Pinpoint the cell where the given text exists, returning its [x, y] midpoint coordinate. 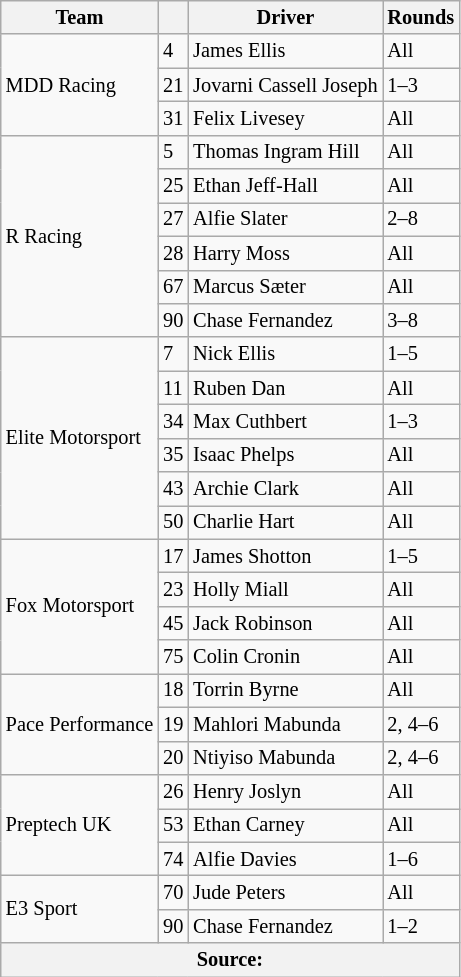
Archie Clark [285, 489]
Charlie Hart [285, 522]
Colin Cronin [285, 657]
Max Cuthbert [285, 421]
Isaac Phelps [285, 455]
E3 Sport [80, 908]
31 [173, 118]
Henry Joslyn [285, 791]
25 [173, 186]
R Racing [80, 236]
Thomas Ingram Hill [285, 152]
74 [173, 859]
34 [173, 421]
Driver [285, 17]
Fox Motorsport [80, 606]
70 [173, 892]
Pace Performance [80, 724]
Jovarni Cassell Joseph [285, 85]
26 [173, 791]
53 [173, 825]
20 [173, 758]
11 [173, 388]
Jack Robinson [285, 623]
19 [173, 724]
43 [173, 489]
75 [173, 657]
1–2 [422, 926]
3–8 [422, 320]
James Ellis [285, 51]
Ruben Dan [285, 388]
23 [173, 589]
1–6 [422, 859]
Ethan Carney [285, 825]
Harry Moss [285, 253]
Rounds [422, 17]
Ethan Jeff-Hall [285, 186]
MDD Racing [80, 84]
5 [173, 152]
Preptech UK [80, 824]
50 [173, 522]
James Shotton [285, 556]
Alfie Slater [285, 219]
27 [173, 219]
67 [173, 287]
18 [173, 690]
Felix Livesey [285, 118]
Alfie Davies [285, 859]
Holly Miall [285, 589]
Elite Motorsport [80, 438]
Nick Ellis [285, 354]
17 [173, 556]
Ntiyiso Mabunda [285, 758]
4 [173, 51]
7 [173, 354]
Marcus Sæter [285, 287]
Jude Peters [285, 892]
Source: [230, 960]
2–8 [422, 219]
Torrin Byrne [285, 690]
Mahlori Mabunda [285, 724]
28 [173, 253]
Team [80, 17]
21 [173, 85]
45 [173, 623]
35 [173, 455]
